Provide the [x, y] coordinate of the cell's center where the given text is located.  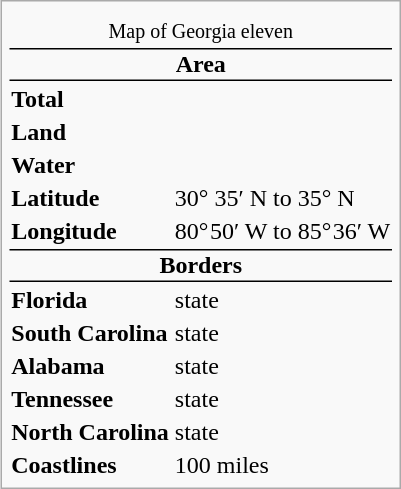
30° 35′ N to 35° N [282, 198]
Total [90, 99]
100 miles [282, 465]
Florida [90, 300]
South Carolina [90, 333]
North Carolina [90, 432]
Area [201, 64]
Latitude [90, 198]
Water [90, 165]
Land [90, 132]
Tennessee [90, 399]
Borders [201, 266]
80° 50′ W to 85° 36′ W [282, 231]
Coastlines [90, 465]
Map of Georgia eleven [201, 30]
Alabama [90, 366]
Longitude [90, 231]
